Provide the [X, Y] coordinate of the cell's center where the given text is located.  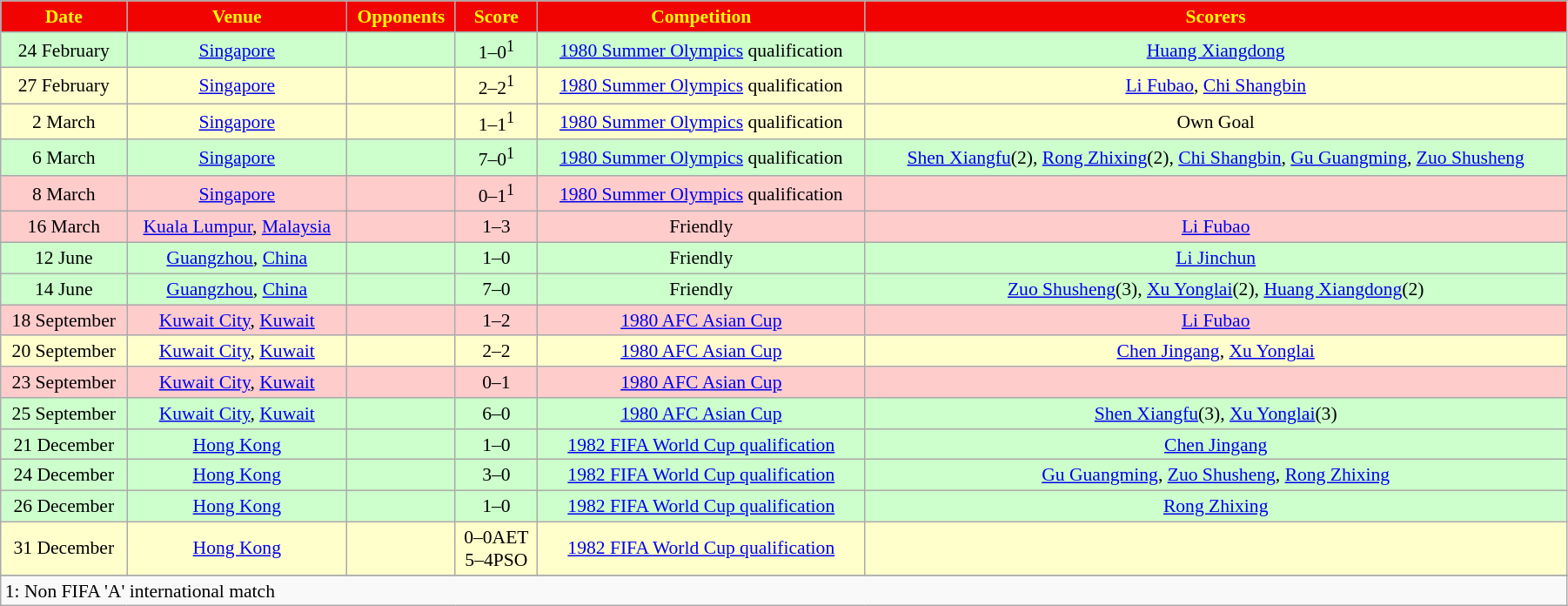
Chen Jingang, Xu Yonglai [1216, 352]
1–3 [496, 227]
Scorers [1216, 17]
8 March [64, 193]
14 June [64, 290]
Zuo Shusheng(3), Xu Yonglai(2), Huang Xiangdong(2) [1216, 290]
25 September [64, 414]
27 February [64, 85]
0–1 [496, 382]
7–01 [496, 158]
1–01 [496, 50]
2–21 [496, 85]
Huang Xiangdong [1216, 50]
Date [64, 17]
6–0 [496, 414]
Rong Zhixing [1216, 507]
Score [496, 17]
Venue [237, 17]
0–11 [496, 193]
24 February [64, 50]
3–0 [496, 475]
2 March [64, 122]
0–0AET5–4PSO [496, 549]
Own Goal [1216, 122]
Competition [701, 17]
24 December [64, 475]
Li Fubao, Chi Shangbin [1216, 85]
26 December [64, 507]
2–2 [496, 352]
1–11 [496, 122]
31 December [64, 549]
16 March [64, 227]
Opponents [401, 17]
21 December [64, 445]
23 September [64, 382]
1–2 [496, 320]
Shen Xiangfu(3), Xu Yonglai(3) [1216, 414]
Li Jinchun [1216, 259]
7–0 [496, 290]
12 June [64, 259]
Shen Xiangfu(2), Rong Zhixing(2), Chi Shangbin, Gu Guangming, Zuo Shusheng [1216, 158]
Chen Jingang [1216, 445]
Kuala Lumpur, Malaysia [237, 227]
20 September [64, 352]
Gu Guangming, Zuo Shusheng, Rong Zhixing [1216, 475]
18 September [64, 320]
6 March [64, 158]
